For the text-containing cell, return its midpoint in [X, Y] coordinate format. 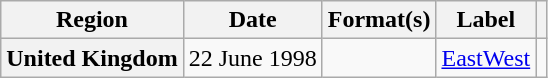
United Kingdom [92, 58]
Region [92, 20]
EastWest [486, 58]
22 June 1998 [252, 58]
Label [486, 20]
Date [252, 20]
Format(s) [379, 20]
